Determine the [x, y] coordinate at the center of the cell enclosing the given text.  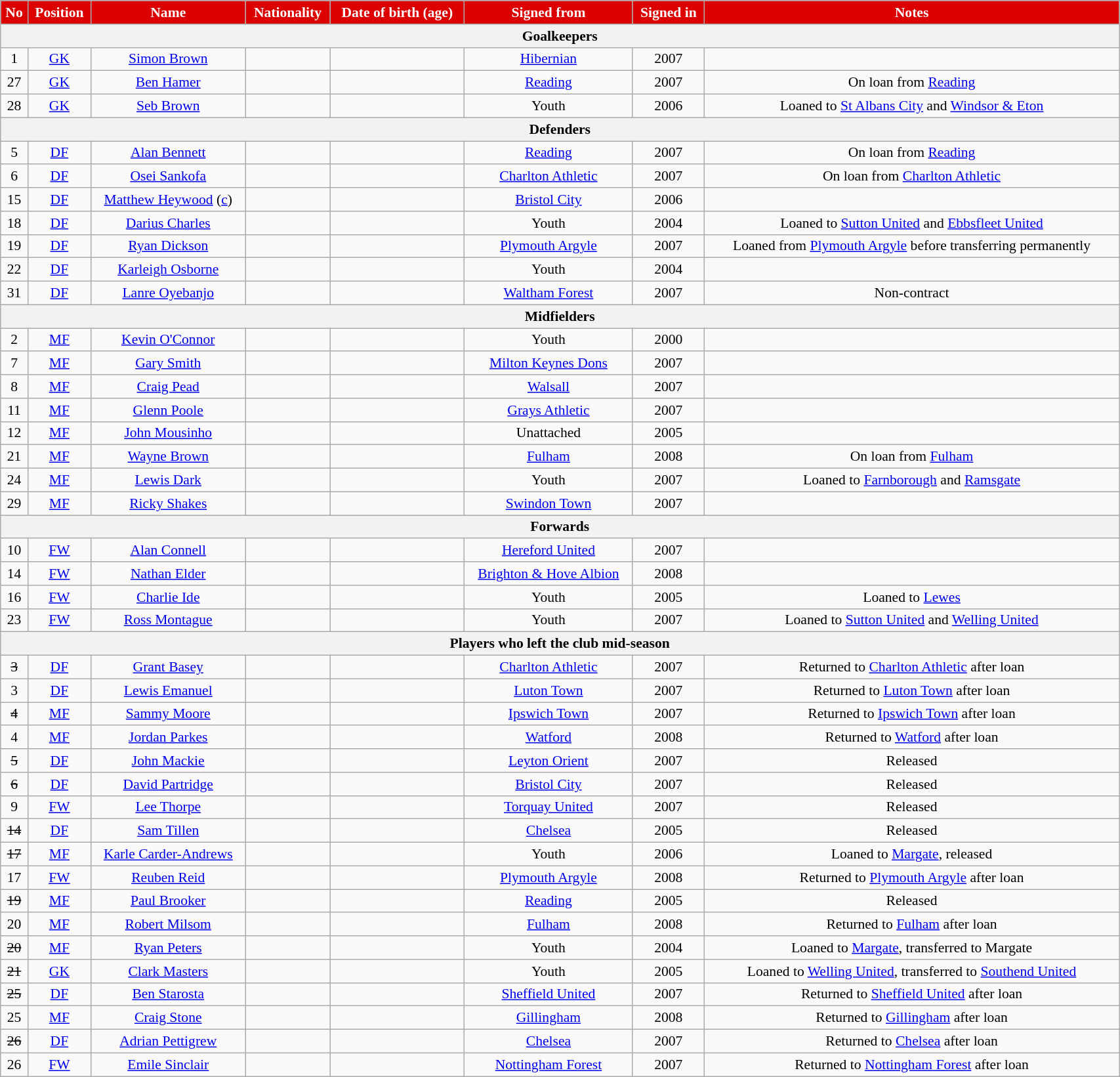
Craig Pead [168, 387]
Matthew Heywood (c) [168, 200]
Ryan Dickson [168, 246]
Alan Connell [168, 551]
Lanre Oyebanjo [168, 293]
Gillingham [549, 1018]
22 [14, 270]
Hibernian [549, 59]
Brighton & Hove Albion [549, 574]
Osei Sankofa [168, 177]
9 [14, 807]
Loaned to Lewes [911, 597]
No [14, 12]
Clark Masters [168, 971]
Nationality [287, 12]
Loaned to Margate, transferred to Margate [911, 948]
Lewis Emanuel [168, 690]
Glenn Poole [168, 410]
Paul Brooker [168, 901]
Ipswich Town [549, 714]
15 [14, 200]
David Partridge [168, 784]
Karle Carder-Andrews [168, 855]
Karleigh Osborne [168, 270]
2000 [668, 340]
Ricky Shakes [168, 503]
Returned to Nottingham Forest after loan [911, 1065]
Defenders [560, 129]
7 [14, 364]
24 [14, 480]
Returned to Fulham after loan [911, 925]
11 [14, 410]
Seb Brown [168, 106]
Ben Starosta [168, 994]
Non-contract [911, 293]
Loaned to Farnborough and Ramsgate [911, 480]
Adrian Pettigrew [168, 1042]
Returned to Watford after loan [911, 738]
Gary Smith [168, 364]
Midfielders [560, 316]
Waltham Forest [549, 293]
Emile Sinclair [168, 1065]
18 [14, 223]
Walsall [549, 387]
Returned to Charlton Athletic after loan [911, 667]
23 [14, 620]
Ryan Peters [168, 948]
Notes [911, 12]
Nottingham Forest [549, 1065]
Signed from [549, 12]
Torquay United [549, 807]
Loaned to St Albans City and Windsor & Eton [911, 106]
Charlie Ide [168, 597]
Goalkeepers [560, 36]
Grant Basey [168, 667]
On loan from Fulham [911, 457]
Ben Hamer [168, 83]
Loaned to Margate, released [911, 855]
Lewis Dark [168, 480]
27 [14, 83]
Leyton Orient [549, 761]
Loaned from Plymouth Argyle before transferring permanently [911, 246]
Unattached [549, 433]
Returned to Chelsea after loan [911, 1042]
Lee Thorpe [168, 807]
16 [14, 597]
John Mackie [168, 761]
Sammy Moore [168, 714]
Sheffield United [549, 994]
Players who left the club mid-season [560, 644]
Loaned to Sutton United and Ebbsfleet United [911, 223]
Nathan Elder [168, 574]
Date of birth (age) [398, 12]
2 [14, 340]
28 [14, 106]
Name [168, 12]
1 [14, 59]
Loaned to Welling United, transferred to Southend United [911, 971]
Wayne Brown [168, 457]
Hereford United [549, 551]
Returned to Gillingham after loan [911, 1018]
Craig Stone [168, 1018]
Luton Town [549, 690]
Grays Athletic [549, 410]
Alan Bennett [168, 153]
Returned to Luton Town after loan [911, 690]
31 [14, 293]
Returned to Plymouth Argyle after loan [911, 877]
Position [59, 12]
Returned to Ipswich Town after loan [911, 714]
Darius Charles [168, 223]
Returned to Sheffield United after loan [911, 994]
On loan from Charlton Athletic [911, 177]
Loaned to Sutton United and Welling United [911, 620]
Reuben Reid [168, 877]
8 [14, 387]
John Mousinho [168, 433]
29 [14, 503]
Kevin O'Connor [168, 340]
Watford [549, 738]
Simon Brown [168, 59]
Sam Tillen [168, 831]
Swindon Town [549, 503]
Milton Keynes Dons [549, 364]
10 [14, 551]
Signed in [668, 12]
Robert Milsom [168, 925]
Ross Montague [168, 620]
Jordan Parkes [168, 738]
Forwards [560, 527]
12 [14, 433]
